Find where the given text appears and provide that cell's center as [X, Y] coordinate. 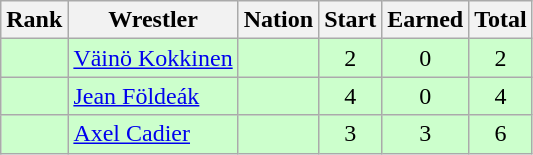
Nation [278, 20]
Start [350, 20]
Väinö Kokkinen [153, 58]
Total [501, 20]
Wrestler [153, 20]
Rank [34, 20]
Jean Földeák [153, 96]
Axel Cadier [153, 134]
Earned [426, 20]
6 [501, 134]
